Output the [x, y] coordinate of the center of the cell containing the given text.  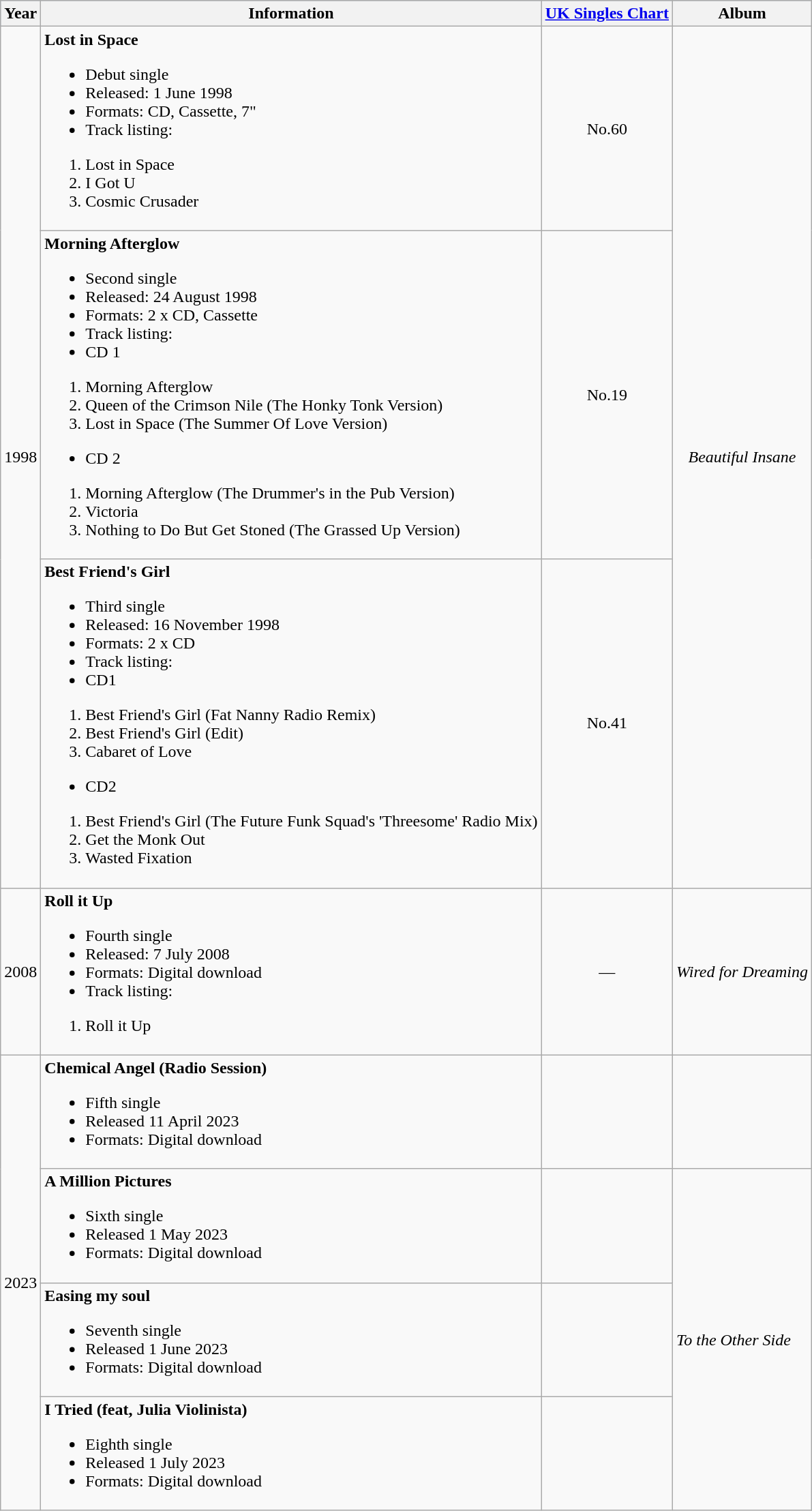
Year [20, 14]
1998 [20, 457]
Beautiful Insane [742, 457]
No.19 [607, 395]
Easing my soulSeventh singleReleased 1 June 2023Formats: Digital download [291, 1339]
Roll it UpFourth singleReleased: 7 July 2008Formats: Digital downloadTrack listing:Roll it Up [291, 971]
UK Singles Chart [607, 14]
2008 [20, 971]
Information [291, 14]
— [607, 971]
Wired for Dreaming [742, 971]
A Million PicturesSixth singleReleased 1 May 2023Formats: Digital download [291, 1226]
Chemical Angel (Radio Session)Fifth singleReleased 11 April 2023Formats: Digital download [291, 1111]
No.41 [607, 723]
No.60 [607, 128]
Lost in SpaceDebut singleReleased: 1 June 1998Formats: CD, Cassette, 7"Track listing:Lost in SpaceI Got UCosmic Crusader [291, 128]
To the Other Side [742, 1339]
I Tried (feat, Julia Violinista)Eighth singleReleased 1 July 2023Formats: Digital download [291, 1454]
Album [742, 14]
2023 [20, 1283]
